Determine the [x, y] coordinate at the center of the cell enclosing the given text.  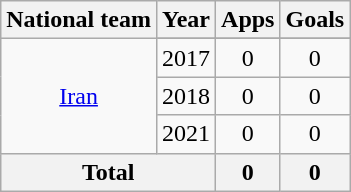
Total [108, 172]
2021 [186, 134]
2018 [186, 96]
Iran [79, 96]
Apps [248, 20]
Year [186, 20]
2017 [186, 58]
National team [79, 20]
Goals [315, 20]
